Return the [x, y] coordinate for the center point of the cell that contains the specified text.  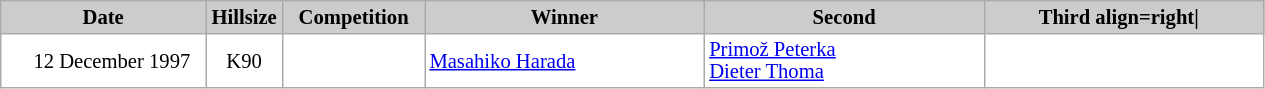
Winner [564, 16]
12 December 1997 [104, 60]
Date [104, 16]
Third align=right| [1124, 16]
Masahiko Harada [564, 60]
Second [844, 16]
Competition [354, 16]
Hillsize [244, 16]
K90 [244, 60]
Primož Peterka Dieter Thoma [844, 60]
